Detect which cell encompasses the target text, then output its (X, Y) center coordinate. 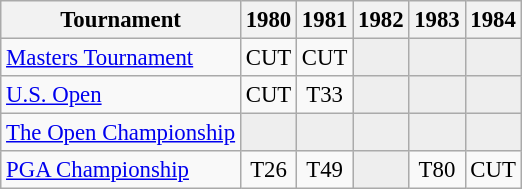
U.S. Open (121, 95)
T26 (268, 170)
1983 (437, 20)
T49 (325, 170)
1982 (381, 20)
T80 (437, 170)
PGA Championship (121, 170)
Masters Tournament (121, 58)
1984 (493, 20)
1981 (325, 20)
T33 (325, 95)
1980 (268, 20)
Tournament (121, 20)
The Open Championship (121, 133)
